Determine the (X, Y) coordinate at the center of the cell enclosing the given text.  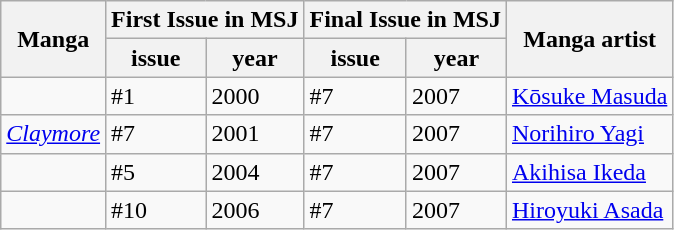
Manga artist (589, 39)
2006 (255, 210)
#10 (156, 210)
Manga (54, 39)
Hiroyuki Asada (589, 210)
Claymore (54, 134)
Norihiro Yagi (589, 134)
#5 (156, 172)
2004 (255, 172)
Kōsuke Masuda (589, 96)
First Issue in MSJ (205, 20)
Akihisa Ikeda (589, 172)
2001 (255, 134)
2000 (255, 96)
Final Issue in MSJ (405, 20)
#1 (156, 96)
